Locate the cell with the specified text and output its [x, y] center coordinate. 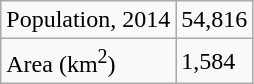
54,816 [214, 20]
Population, 2014 [88, 20]
Area (km2) [88, 62]
1,584 [214, 62]
